From the cell containing the given text, extract its center point as (X, Y) coordinate. 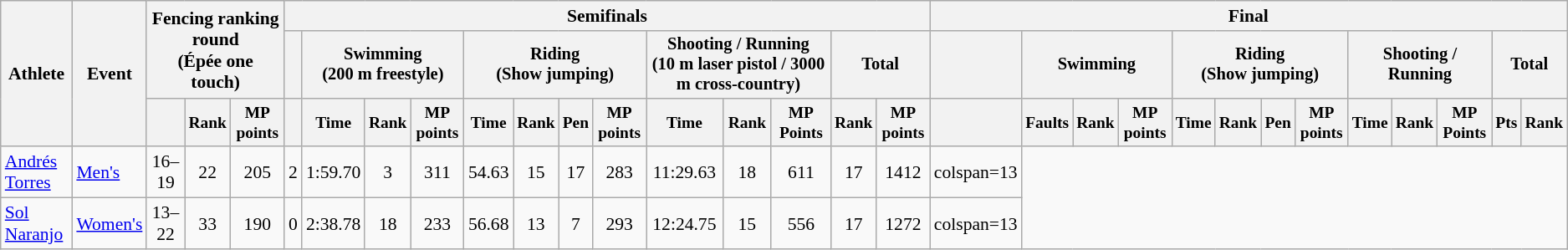
56.68 (488, 224)
556 (801, 224)
293 (620, 224)
Sol Naranjo (37, 224)
12:24.75 (684, 224)
Andrés Torres (37, 172)
0 (293, 224)
190 (258, 224)
22 (207, 172)
233 (437, 224)
13 (537, 224)
Women's (109, 224)
1272 (903, 224)
16–19 (166, 172)
Event (109, 74)
Shooting / Running (1420, 65)
Swimming(200 m freestyle) (383, 65)
Athlete (37, 74)
Final (1249, 16)
33 (207, 224)
Faults (1047, 122)
Semifinals (607, 16)
Pts (1507, 122)
Shooting / Running(10 m laser pistol / 3000 m cross-country) (738, 65)
1412 (903, 172)
1:59.70 (333, 172)
13–22 (166, 224)
611 (801, 172)
Swimming (1097, 65)
3 (388, 172)
11:29.63 (684, 172)
205 (258, 172)
283 (620, 172)
7 (575, 224)
311 (437, 172)
Men's (109, 172)
54.63 (488, 172)
2:38.78 (333, 224)
Fencing ranking round(Épée one touch) (216, 50)
2 (293, 172)
